Detect which cell encompasses the target text, then output its (x, y) center coordinate. 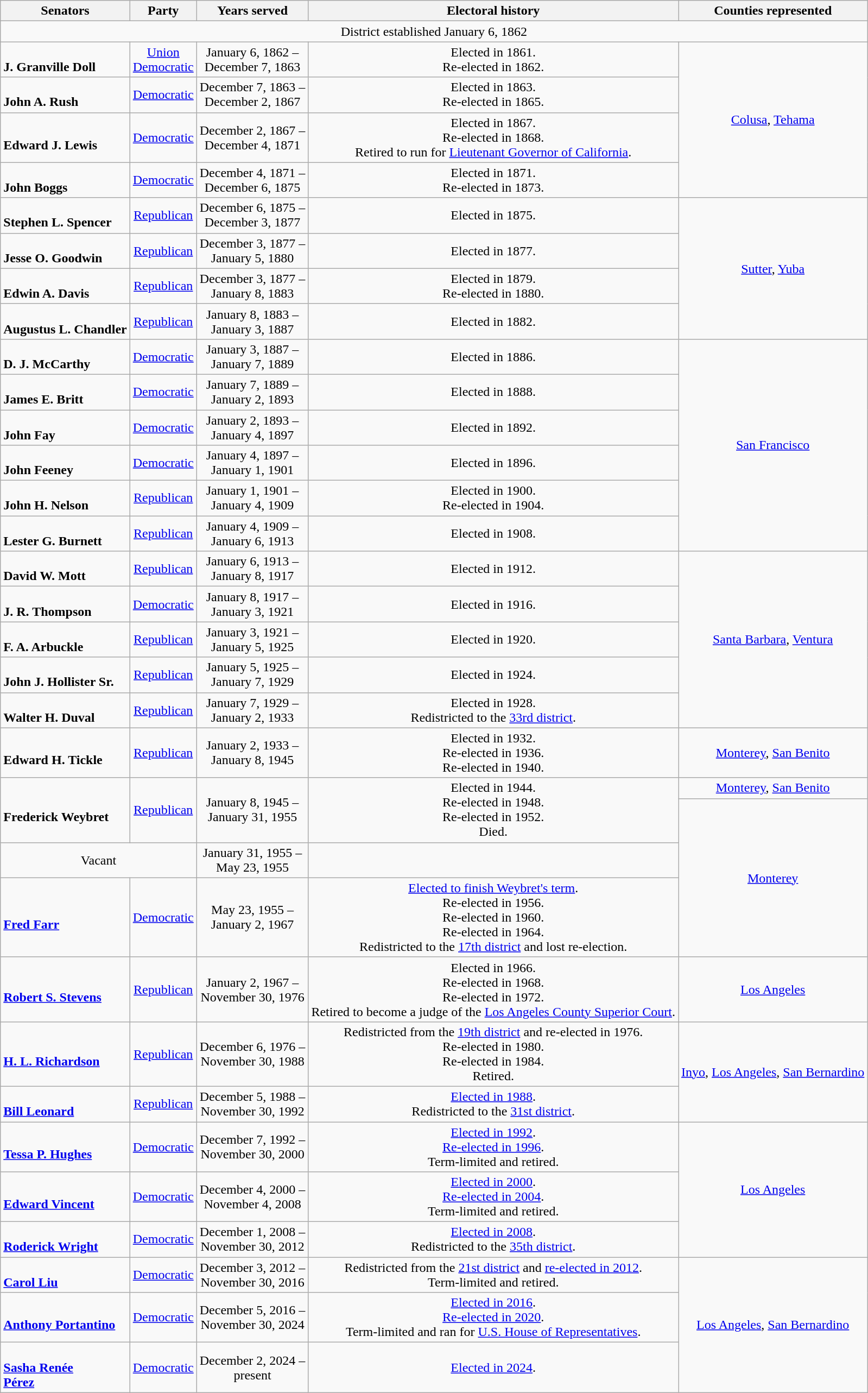
Elected in 1877. (493, 251)
Elected in 1882. (493, 322)
Elected in 1900. Re-elected in 1904. (493, 499)
Elected in 1871. Re-elected in 1873. (493, 180)
Elected in 1928. Redistricted to the 33rd district. (493, 710)
December 3, 2012 – November 30, 2016 (252, 1275)
Elected in 2000. Re-elected in 2004. Term-limited and retired. (493, 1197)
Stephen L. Spencer (65, 215)
Elected in 1992. Re-elected in 1996. Term-limited and retired. (493, 1147)
Elected in 1920. (493, 640)
January 4, 1897 – January 1, 1901 (252, 463)
Tessa P. Hughes (65, 1147)
Edward J. Lewis (65, 137)
December 7, 1863 – December 2, 1867 (252, 94)
December 3, 1877 – January 5, 1880 (252, 251)
Elected in 1896. (493, 463)
May 23, 1955 – January 2, 1967 (252, 917)
December 2, 1867 – December 4, 1871 (252, 137)
Elected in 1966. Re-elected in 1968. Re-elected in 1972. Retired to become a judge of the Los Angeles County Superior Court. (493, 989)
Jesse O. Goodwin (65, 251)
Elected in 1908. (493, 533)
January 3, 1921 – January 5, 1925 (252, 640)
December 4, 2000 – November 4, 2008 (252, 1197)
Walter H. Duval (65, 710)
January 3, 1887 – January 7, 1889 (252, 356)
January 31, 1955 – May 23, 1955 (252, 860)
Frederick Weybret (65, 810)
Elected in 1861. Re-elected in 1862. (493, 60)
Elected in 1916. (493, 604)
Elected in 1912. (493, 569)
Roderick Wright (65, 1239)
J. Granville Doll (65, 60)
District established January 6, 1862 (434, 31)
H. L. Richardson (65, 1054)
Lester G. Burnett (65, 533)
Sasha Renée Pérez (65, 1367)
December 1, 2008 – November 30, 2012 (252, 1239)
January 2, 1967 – November 30, 1976 (252, 989)
Elected in 1867. Re-elected in 1868. Retired to run for Lieutenant Governor of California. (493, 137)
Union Democratic (163, 60)
January 4, 1909 – January 6, 1913 (252, 533)
Elected in 2016. Re-elected in 2020. Term-limited and ran for U.S. House of Representatives. (493, 1318)
December 6, 1875 – December 3, 1877 (252, 215)
James E. Britt (65, 392)
January 7, 1929 – January 2, 1933 (252, 710)
Santa Barbara, Ventura (773, 640)
January 5, 1925 – January 7, 1929 (252, 675)
Elected in 1875. (493, 215)
Elected in 1888. (493, 392)
John J. Hollister Sr. (65, 675)
Elected in 1932. Re-elected in 1936. Re-elected in 1940. (493, 753)
Counties represented (773, 11)
Electoral history (493, 11)
January 8, 1917 – January 3, 1921 (252, 604)
Edwin A. Davis (65, 286)
John A. Rush (65, 94)
J. R. Thompson (65, 604)
Elected in 1886. (493, 356)
Elected in 1944. Re-elected in 1948. Re-elected in 1952. Died. (493, 810)
January 6, 1913 – January 8, 1917 (252, 569)
Elected to finish Weybret's term. Re-elected in 1956. Re-elected in 1960. Re-elected in 1964. Redistricted to the 17th district and lost re-election. (493, 917)
December 2, 2024 – present (252, 1367)
December 5, 2016 – November 30, 2024 (252, 1318)
Edward H. Tickle (65, 753)
January 8, 1883 – January 3, 1887 (252, 322)
January 6, 1862 – December 7, 1863 (252, 60)
John Fay (65, 427)
Party (163, 11)
Senators (65, 11)
Los Angeles, San Bernardino (773, 1325)
San Francisco (773, 445)
Anthony Portantino (65, 1318)
Elected in 1988. Redistricted to the 31st district. (493, 1104)
Years served (252, 11)
John Feeney (65, 463)
January 7, 1889 – January 2, 1893 (252, 392)
Sutter, Yuba (773, 268)
Fred Farr (65, 917)
Elected in 1892. (493, 427)
December 6, 1976 – November 30, 1988 (252, 1054)
John Boggs (65, 180)
Augustus L. Chandler (65, 322)
Elected in 1863. Re-elected in 1865. (493, 94)
Elected in 1924. (493, 675)
December 3, 1877 – January 8, 1883 (252, 286)
December 5, 1988 – November 30, 1992 (252, 1104)
Bill Leonard (65, 1104)
D. J. McCarthy (65, 356)
December 7, 1992 – November 30, 2000 (252, 1147)
Redistricted from the 19th district and re-elected in 1976. Re-elected in 1980. Re-elected in 1984. Retired. (493, 1054)
John H. Nelson (65, 499)
Carol Liu (65, 1275)
Vacant (99, 860)
Redistricted from the 21st district and re-elected in 2012. Term-limited and retired. (493, 1275)
Monterey (773, 878)
January 1, 1901 – January 4, 1909 (252, 499)
January 2, 1933 – January 8, 1945 (252, 753)
Elected in 1879. Re-elected in 1880. (493, 286)
Colusa, Tehama (773, 119)
December 4, 1871 – December 6, 1875 (252, 180)
Edward Vincent (65, 1197)
David W. Mott (65, 569)
Inyo, Los Angeles, San Bernardino (773, 1071)
F. A. Arbuckle (65, 640)
Elected in 2024. (493, 1367)
January 8, 1945 – January 31, 1955 (252, 810)
Robert S. Stevens (65, 989)
Elected in 2008. Redistricted to the 35th district. (493, 1239)
January 2, 1893 – January 4, 1897 (252, 427)
